Locate the cell with the specified text and output its [x, y] center coordinate. 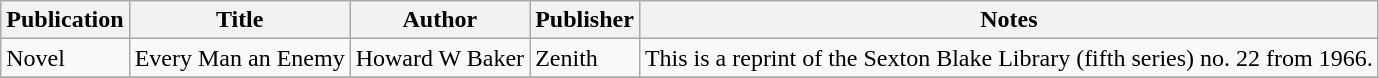
This is a reprint of the Sexton Blake Library (fifth series) no. 22 from 1966. [1008, 58]
Howard W Baker [440, 58]
Author [440, 20]
Publisher [585, 20]
Publication [65, 20]
Zenith [585, 58]
Notes [1008, 20]
Novel [65, 58]
Title [240, 20]
Every Man an Enemy [240, 58]
